Provide the [x, y] coordinate of the cell's center where the given text is located.  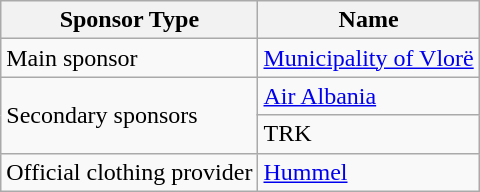
Municipality of Vlorë [368, 58]
Main sponsor [130, 58]
TRK [368, 134]
Secondary sponsors [130, 115]
Air Albania [368, 96]
Official clothing provider [130, 172]
Name [368, 20]
Sponsor Type [130, 20]
Hummel [368, 172]
